For the text-containing cell, return its midpoint in (X, Y) coordinate format. 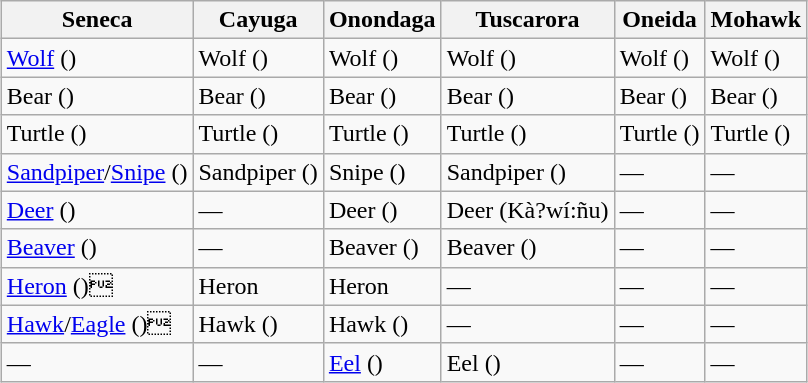
Hawk/Eagle () (97, 324)
Sandpiper/Snipe () (97, 172)
Deer (Kà?wí:ñu) (528, 210)
Cayuga (258, 20)
Heron () (97, 286)
Tuscarora (528, 20)
Onondaga (382, 20)
Seneca (97, 20)
Oneida (660, 20)
Mohawk (756, 20)
Snipe () (382, 172)
